Find where the given text appears and provide that cell's center as [X, Y] coordinate. 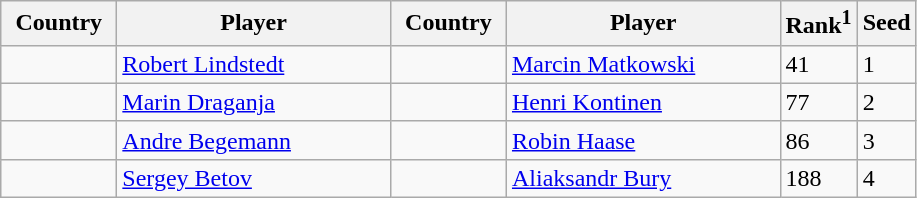
41 [818, 64]
86 [818, 140]
1 [886, 64]
188 [818, 178]
Andre Begemann [254, 140]
Robert Lindstedt [254, 64]
3 [886, 140]
2 [886, 102]
Henri Kontinen [643, 102]
Marin Draganja [254, 102]
4 [886, 178]
Sergey Betov [254, 178]
Marcin Matkowski [643, 64]
Rank1 [818, 24]
Seed [886, 24]
77 [818, 102]
Aliaksandr Bury [643, 178]
Robin Haase [643, 140]
